Capture the cell that displays the provided text and extract its (x, y) central coordinate. 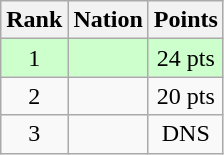
24 pts (186, 58)
3 (34, 134)
Rank (34, 20)
2 (34, 96)
20 pts (186, 96)
1 (34, 58)
DNS (186, 134)
Points (186, 20)
Nation (108, 20)
